Return the [X, Y] coordinate for the center point of the cell that contains the specified text.  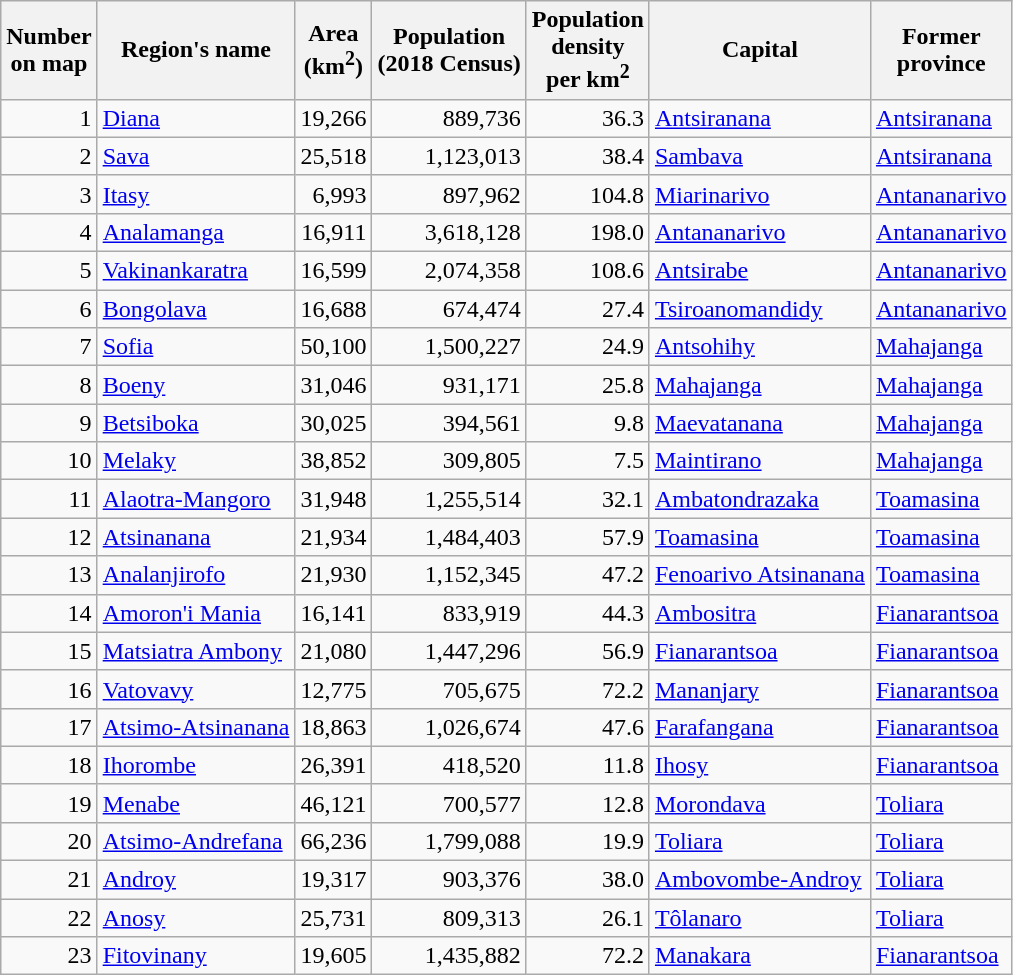
20 [49, 841]
4 [49, 232]
12 [49, 537]
11.8 [588, 765]
24.9 [588, 347]
Boeny [196, 385]
1,435,882 [449, 956]
705,675 [449, 689]
19,317 [334, 880]
57.9 [588, 537]
Population density per km2 [588, 50]
Ambositra [760, 613]
10 [49, 461]
Vakinankaratra [196, 271]
Farafangana [760, 727]
Ihosy [760, 765]
21,930 [334, 575]
Alaotra-Mangoro [196, 499]
Androy [196, 880]
7 [49, 347]
12,775 [334, 689]
Ambovombe-Androy [760, 880]
Melaky [196, 461]
1,447,296 [449, 651]
903,376 [449, 880]
18 [49, 765]
Tsiroanomandidy [760, 309]
15 [49, 651]
19 [49, 803]
Fenoarivo Atsinanana [760, 575]
1,799,088 [449, 841]
Tôlanaro [760, 918]
31,046 [334, 385]
Antsohihy [760, 347]
104.8 [588, 194]
38.0 [588, 880]
931,171 [449, 385]
66,236 [334, 841]
22 [49, 918]
8 [49, 385]
1,152,345 [449, 575]
30,025 [334, 423]
Itasy [196, 194]
14 [49, 613]
700,577 [449, 803]
809,313 [449, 918]
Bongolava [196, 309]
38,852 [334, 461]
889,736 [449, 118]
Analamanga [196, 232]
833,919 [449, 613]
46,121 [334, 803]
2,074,358 [449, 271]
Ihorombe [196, 765]
Diana [196, 118]
Mananjary [760, 689]
Sava [196, 156]
Morondava [760, 803]
Analanjirofo [196, 575]
19,266 [334, 118]
108.6 [588, 271]
Betsiboka [196, 423]
25,731 [334, 918]
Atsimo-Atsinanana [196, 727]
2 [49, 156]
9.8 [588, 423]
16,141 [334, 613]
1,026,674 [449, 727]
27.4 [588, 309]
25.8 [588, 385]
18,863 [334, 727]
16,599 [334, 271]
Maintirano [760, 461]
16,688 [334, 309]
1,255,514 [449, 499]
21 [49, 880]
3,618,128 [449, 232]
47.2 [588, 575]
26,391 [334, 765]
11 [49, 499]
Former province [941, 50]
1,484,403 [449, 537]
21,934 [334, 537]
9 [49, 423]
Matsiatra Ambony [196, 651]
13 [49, 575]
44.3 [588, 613]
Manakara [760, 956]
Fitovinany [196, 956]
Population (2018 Census) [449, 50]
56.9 [588, 651]
Atsimo-Andrefana [196, 841]
17 [49, 727]
38.4 [588, 156]
198.0 [588, 232]
32.1 [588, 499]
Area (km2) [334, 50]
Region's name [196, 50]
6 [49, 309]
16,911 [334, 232]
Miarinarivo [760, 194]
31,948 [334, 499]
Antsirabe [760, 271]
Maevatanana [760, 423]
1,123,013 [449, 156]
Sambava [760, 156]
Vatovavy [196, 689]
26.1 [588, 918]
Menabe [196, 803]
21,080 [334, 651]
418,520 [449, 765]
12.8 [588, 803]
7.5 [588, 461]
19.9 [588, 841]
36.3 [588, 118]
50,100 [334, 347]
16 [49, 689]
3 [49, 194]
6,993 [334, 194]
674,474 [449, 309]
Ambatondrazaka [760, 499]
Number on map [49, 50]
19,605 [334, 956]
23 [49, 956]
Amoron'i Mania [196, 613]
309,805 [449, 461]
Atsinanana [196, 537]
1 [49, 118]
Anosy [196, 918]
25,518 [334, 156]
394,561 [449, 423]
Sofia [196, 347]
1,500,227 [449, 347]
5 [49, 271]
897,962 [449, 194]
47.6 [588, 727]
Capital [760, 50]
